Provide the [x, y] coordinate of the cell's center where the given text is located.  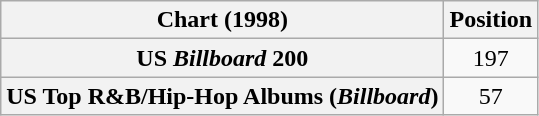
Position [491, 20]
197 [491, 58]
US Billboard 200 [222, 58]
Chart (1998) [222, 20]
US Top R&B/Hip-Hop Albums (Billboard) [222, 96]
57 [491, 96]
